Search for the cell housing the specified text and yield its [x, y] center coordinate. 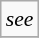
see [20, 19]
